Extract the [X, Y] coordinate from the center of the cell holding the provided text.  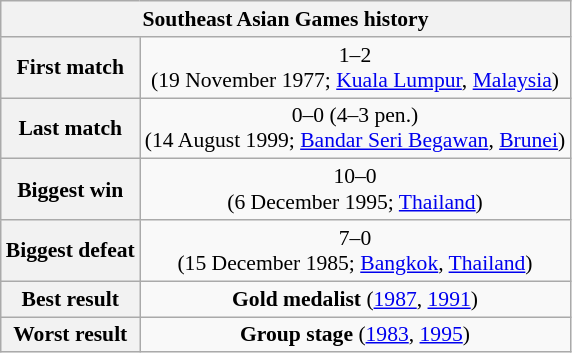
Group stage (1983, 1995) [355, 335]
Biggest win [70, 190]
Gold medalist (1987, 1991) [355, 299]
Best result [70, 299]
Southeast Asian Games history [286, 19]
Last match [70, 128]
7–0 (15 December 1985; Bangkok, Thailand) [355, 250]
0–0 (4–3 pen.) (14 August 1999; Bandar Seri Begawan, Brunei) [355, 128]
First match [70, 68]
Worst result [70, 335]
Biggest defeat [70, 250]
1–2 (19 November 1977; Kuala Lumpur, Malaysia) [355, 68]
10–0 (6 December 1995; Thailand) [355, 190]
